Locate the cell with the specified text and output its [X, Y] center coordinate. 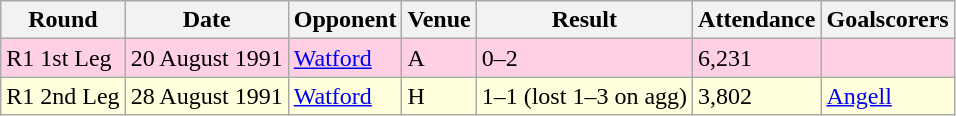
R1 2nd Leg [63, 96]
20 August 1991 [206, 58]
A [439, 58]
6,231 [757, 58]
H [439, 96]
28 August 1991 [206, 96]
Attendance [757, 20]
Date [206, 20]
Opponent [345, 20]
R1 1st Leg [63, 58]
Result [584, 20]
0–2 [584, 58]
Round [63, 20]
1–1 (lost 1–3 on agg) [584, 96]
Goalscorers [888, 20]
Venue [439, 20]
3,802 [757, 96]
Angell [888, 96]
